Determine the (X, Y) coordinate at the center of the cell enclosing the given text.  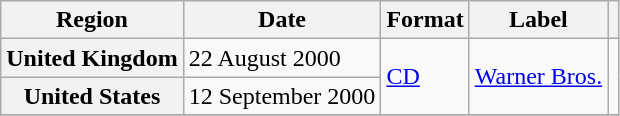
Date (282, 20)
CD (425, 77)
Warner Bros. (538, 77)
Region (92, 20)
22 August 2000 (282, 58)
Label (538, 20)
United Kingdom (92, 58)
12 September 2000 (282, 96)
United States (92, 96)
Format (425, 20)
